Provide the [X, Y] coordinate of the cell's center where the given text is located.  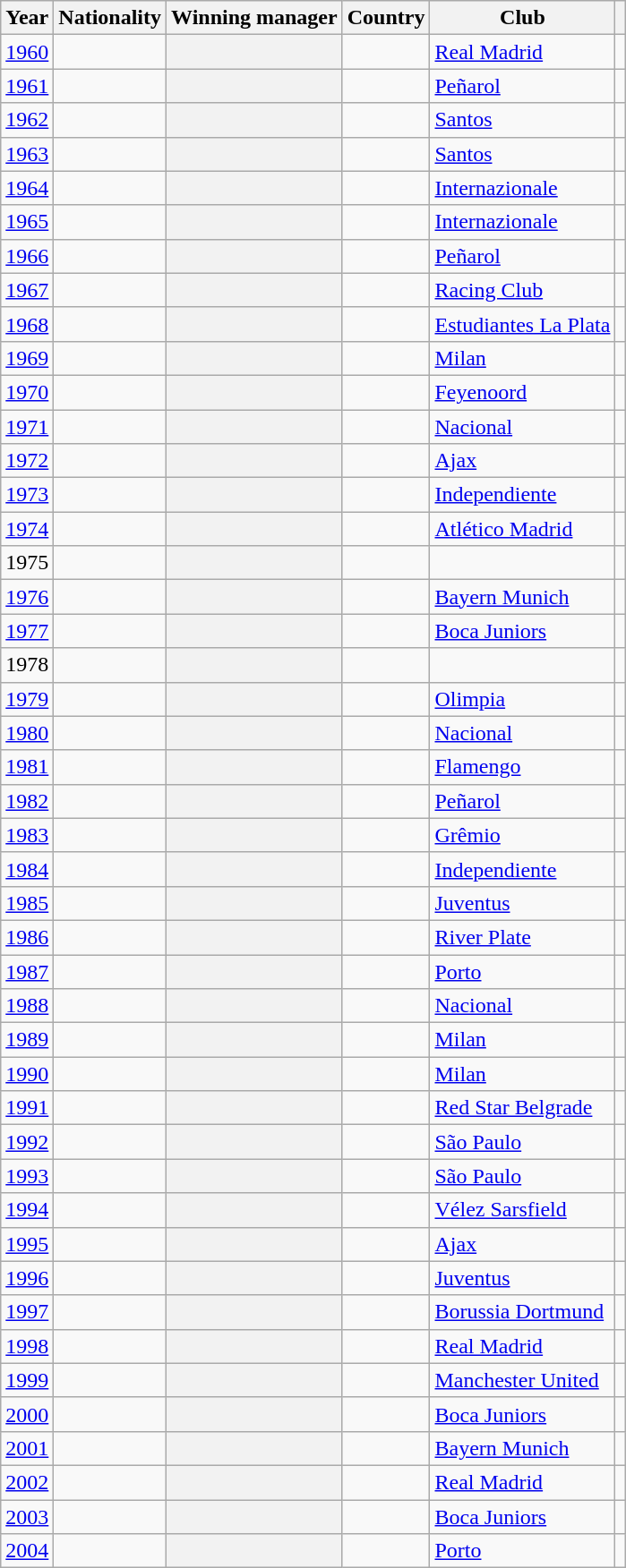
River Plate [523, 937]
1964 [27, 188]
1986 [27, 937]
1980 [27, 733]
1978 [27, 665]
1998 [27, 1346]
2004 [27, 1551]
1976 [27, 597]
Club [523, 18]
Borussia Dortmund [523, 1312]
1960 [27, 52]
1995 [27, 1244]
1974 [27, 529]
1969 [27, 358]
1970 [27, 392]
Racing Club [523, 290]
1983 [27, 835]
1994 [27, 1210]
1987 [27, 971]
Red Star Belgrade [523, 1108]
Vélez Sarsfield [523, 1210]
Flamengo [523, 767]
1962 [27, 120]
1981 [27, 767]
1993 [27, 1176]
1977 [27, 631]
1968 [27, 324]
1982 [27, 801]
1985 [27, 903]
1991 [27, 1108]
Country [386, 18]
1971 [27, 427]
Year [27, 18]
1966 [27, 256]
Atlético Madrid [523, 529]
1965 [27, 222]
2003 [27, 1517]
1997 [27, 1312]
2001 [27, 1448]
1996 [27, 1278]
2000 [27, 1414]
1990 [27, 1074]
1984 [27, 869]
1967 [27, 290]
1961 [27, 86]
1975 [27, 563]
1973 [27, 495]
Estudiantes La Plata [523, 324]
Feyenoord [523, 392]
1992 [27, 1142]
1963 [27, 154]
1972 [27, 461]
Grêmio [523, 835]
Olimpia [523, 699]
Manchester United [523, 1380]
1989 [27, 1040]
1999 [27, 1380]
1979 [27, 699]
2002 [27, 1482]
1988 [27, 1006]
Winning manager [254, 18]
Nationality [110, 18]
